Return the (X, Y) coordinate for the center point of the cell that contains the specified text.  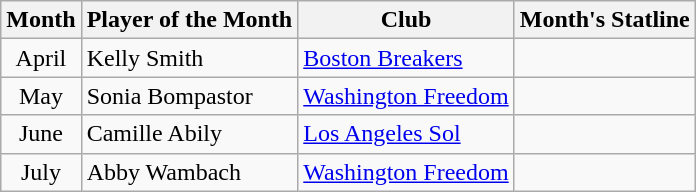
Month (41, 20)
June (41, 134)
Los Angeles Sol (406, 134)
Boston Breakers (406, 58)
Player of the Month (190, 20)
July (41, 172)
Abby Wambach (190, 172)
Camille Abily (190, 134)
Club (406, 20)
Kelly Smith (190, 58)
April (41, 58)
Sonia Bompastor (190, 96)
May (41, 96)
Month's Statline (604, 20)
